Detect which cell encompasses the target text, then output its (x, y) center coordinate. 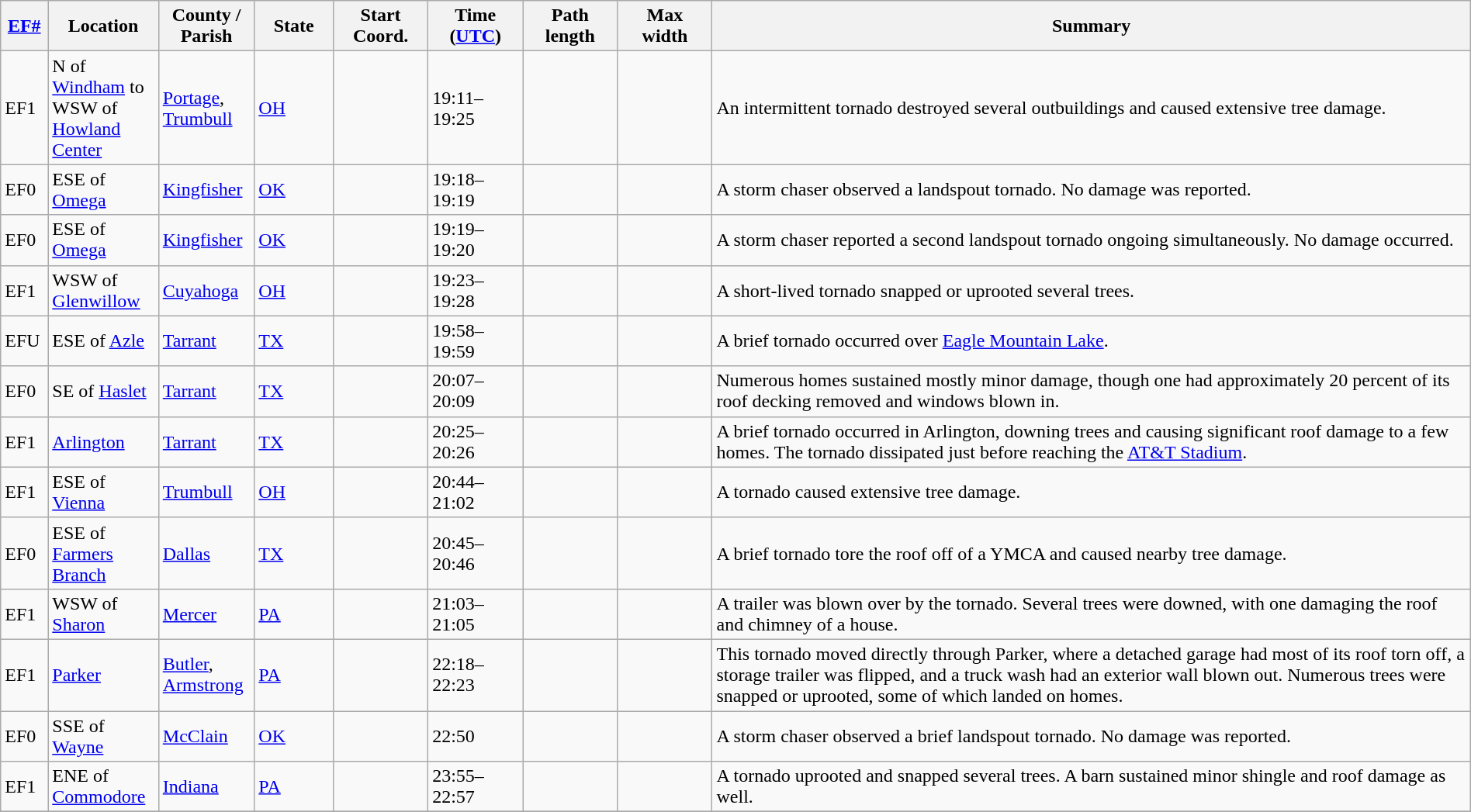
McClain (206, 735)
Mercer (206, 614)
A brief tornado occurred over Eagle Mountain Lake. (1091, 341)
A storm chaser observed a brief landspout tornado. No damage was reported. (1091, 735)
23:55–22:57 (476, 786)
An intermittent tornado destroyed several outbuildings and caused extensive tree damage. (1091, 108)
Dallas (206, 553)
Indiana (206, 786)
Time (UTC) (476, 26)
County / Parish (206, 26)
Trumbull (206, 492)
WSW of Glenwillow (103, 290)
A storm chaser observed a landspout tornado. No damage was reported. (1091, 189)
N of Windham to WSW of Howland Center (103, 108)
ESE of Azle (103, 341)
A brief tornado tore the roof off of a YMCA and caused nearby tree damage. (1091, 553)
Max width (665, 26)
Summary (1091, 26)
EFU (25, 341)
22:18–22:23 (476, 675)
SSE of Wayne (103, 735)
A tornado caused extensive tree damage. (1091, 492)
A short-lived tornado snapped or uprooted several trees. (1091, 290)
20:45–20:46 (476, 553)
Cuyahoga (206, 290)
19:58–19:59 (476, 341)
Start Coord. (381, 26)
20:25–20:26 (476, 442)
ENE of Commodore (103, 786)
ESE of Vienna (103, 492)
A storm chaser reported a second landspout tornado ongoing simultaneously. No damage occurred. (1091, 240)
19:19–19:20 (476, 240)
SE of Haslet (103, 391)
Numerous homes sustained mostly minor damage, though one had approximately 20 percent of its roof decking removed and windows blown in. (1091, 391)
19:18–19:19 (476, 189)
20:44–21:02 (476, 492)
WSW of Sharon (103, 614)
Path length (570, 26)
20:07–20:09 (476, 391)
19:23–19:28 (476, 290)
Parker (103, 675)
ESE of Farmers Branch (103, 553)
A trailer was blown over by the tornado. Several trees were downed, with one damaging the roof and chimney of a house. (1091, 614)
Location (103, 26)
Arlington (103, 442)
19:11–19:25 (476, 108)
State (294, 26)
Butler, Armstrong (206, 675)
A tornado uprooted and snapped several trees. A barn sustained minor shingle and roof damage as well. (1091, 786)
22:50 (476, 735)
Portage, Trumbull (206, 108)
21:03–21:05 (476, 614)
EF# (25, 26)
